Identify which cell holds the provided text, then report its (x, y) central coordinate. 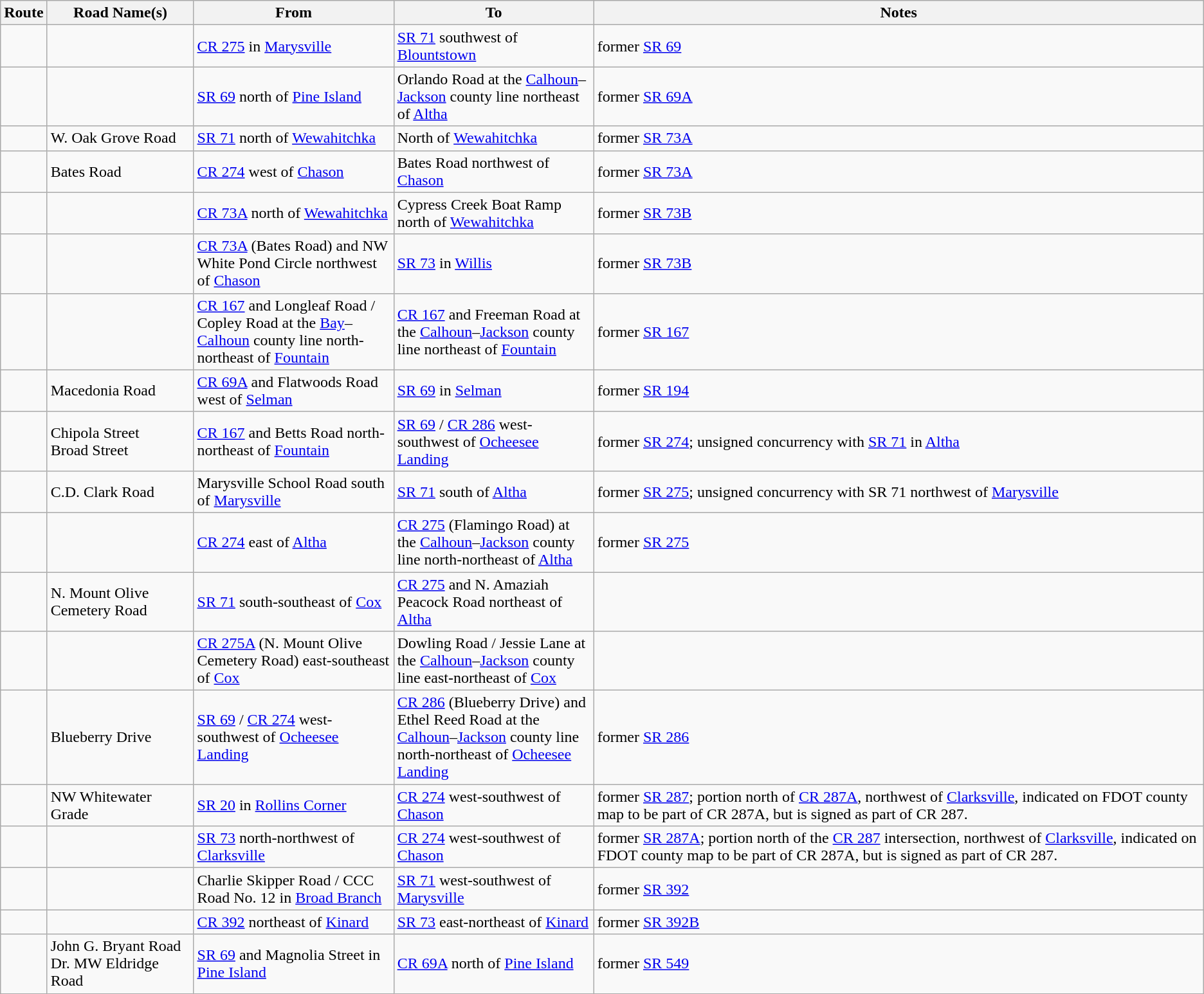
Notes (898, 13)
CR 69A and Flatwoods Road west of Selman (293, 391)
former SR 274; unsigned concurrency with SR 71 in Altha (898, 441)
CR 275 (Flamingo Road) at the Calhoun–Jackson county line north-northeast of Altha (494, 542)
SR 73 east-northeast of Kinard (494, 922)
CR 167 and Betts Road north-northeast of Fountain (293, 441)
SR 20 in Rollins Corner (293, 805)
To (494, 13)
SR 71 south of Altha (494, 491)
former SR 275 (898, 542)
former SR 194 (898, 391)
CR 167 and Longleaf Road / Copley Road at the Bay–Calhoun county line north-northeast of Fountain (293, 332)
CR 286 (Blueberry Drive) and Ethel Reed Road at the Calhoun–Jackson county line north-northeast of Ocheesee Landing (494, 737)
CR 274 west of Chason (293, 171)
former SR 392B (898, 922)
CR 73A north of Wewahitchka (293, 213)
former SR 69 (898, 46)
Road Name(s) (120, 13)
SR 73 north-northwest of Clarksville (293, 847)
Orlando Road at the Calhoun–Jackson county line northeast of Altha (494, 96)
Macedonia Road (120, 391)
former SR 549 (898, 964)
C.D. Clark Road (120, 491)
North of Wewahitchka (494, 138)
SR 69 north of Pine Island (293, 96)
CR 69A north of Pine Island (494, 964)
SR 69 / CR 286 west-southwest of Ocheesee Landing (494, 441)
Chipola StreetBroad Street (120, 441)
NW Whitewater Grade (120, 805)
former SR 167 (898, 332)
former SR 275; unsigned concurrency with SR 71 northwest of Marysville (898, 491)
Bates Road northwest of Chason (494, 171)
SR 69 and Magnolia Street in Pine Island (293, 964)
W. Oak Grove Road (120, 138)
CR 392 northeast of Kinard (293, 922)
SR 69 in Selman (494, 391)
John G. Bryant RoadDr. MW Eldridge Road (120, 964)
Bates Road (120, 171)
N. Mount Olive Cemetery Road (120, 602)
SR 71 southwest of Blountstown (494, 46)
From (293, 13)
SR 69 / CR 274 west-southwest of Ocheesee Landing (293, 737)
Charlie Skipper Road / CCC Road No. 12 in Broad Branch (293, 889)
Dowling Road / Jessie Lane at the Calhoun–Jackson county line east-northeast of Cox (494, 661)
CR 167 and Freeman Road at the Calhoun–Jackson county line northeast of Fountain (494, 332)
CR 275A (N. Mount Olive Cemetery Road) east-southeast of Cox (293, 661)
SR 71 west-southwest of Marysville (494, 889)
Cypress Creek Boat Ramp north of Wewahitchka (494, 213)
SR 71 south-southeast of Cox (293, 602)
SR 73 in Willis (494, 264)
CR 275 and N. Amaziah Peacock Road northeast of Altha (494, 602)
Marysville School Road south of Marysville (293, 491)
SR 71 north of Wewahitchka (293, 138)
CR 275 in Marysville (293, 46)
Blueberry Drive (120, 737)
former SR 286 (898, 737)
former SR 392 (898, 889)
CR 274 east of Altha (293, 542)
Route (24, 13)
former SR 69A (898, 96)
CR 73A (Bates Road) and NW White Pond Circle northwest of Chason (293, 264)
